Output the [X, Y] coordinate of the center of the cell containing the given text.  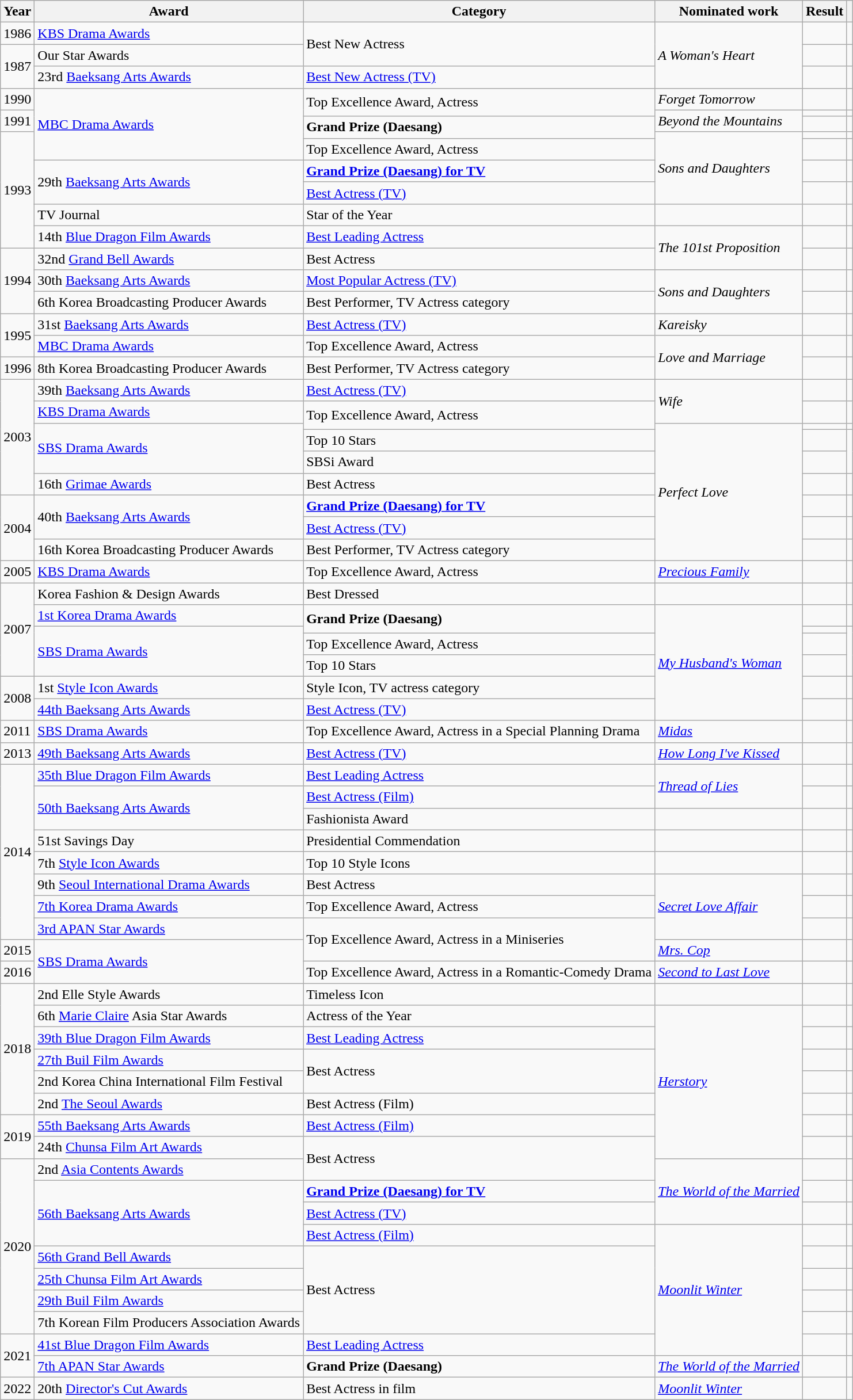
1994 [17, 280]
2011 [17, 731]
56th Baeksang Arts Awards [169, 1213]
7th APAN Star Awards [169, 1367]
Korea Fashion & Design Awards [169, 593]
Kareisky [729, 325]
27th Buil Film Awards [169, 1060]
55th Baeksang Arts Awards [169, 1126]
2018 [17, 1049]
Thread of Lies [729, 786]
Top 10 Style Icons [479, 863]
Midas [729, 731]
Top Excellence Award, Actress in a Romantic-Comedy Drama [479, 972]
Our Star Awards [169, 55]
1996 [17, 368]
7th Korean Film Producers Association Awards [169, 1323]
2004 [17, 528]
20th Director's Cut Awards [169, 1388]
Best New Actress [479, 44]
Category [479, 12]
2005 [17, 571]
16th Grimae Awards [169, 484]
Beyond the Mountains [729, 121]
2016 [17, 972]
Precious Family [729, 571]
49th Baeksang Arts Awards [169, 753]
7th Korea Drama Awards [169, 906]
44th Baeksang Arts Awards [169, 709]
1st Korea Drama Awards [169, 616]
2013 [17, 753]
Nominated work [729, 12]
14th Blue Dragon Film Awards [169, 236]
Forget Tomorrow [729, 99]
Mrs. Cop [729, 951]
Fashionista Award [479, 819]
Star of the Year [479, 215]
2014 [17, 852]
Second to Last Love [729, 972]
29th Baeksang Arts Awards [169, 182]
Wife [729, 401]
2007 [17, 630]
How Long I've Kissed [729, 753]
2nd The Seoul Awards [169, 1104]
32nd Grand Bell Awards [169, 258]
Award [169, 12]
Actress of the Year [479, 1016]
2022 [17, 1388]
35th Blue Dragon Film Awards [169, 775]
TV Journal [169, 215]
1991 [17, 121]
Result [824, 12]
1987 [17, 66]
2nd Elle Style Awards [169, 994]
Best Dressed [479, 593]
56th Grand Bell Awards [169, 1257]
A Woman's Heart [729, 55]
39th Blue Dragon Film Awards [169, 1038]
7th Style Icon Awards [169, 863]
2021 [17, 1356]
Top Excellence Award, Actress in a Miniseries [479, 939]
1993 [17, 190]
8th Korea Broadcasting Producer Awards [169, 368]
6th Marie Claire Asia Star Awards [169, 1016]
41st Blue Dragon Film Awards [169, 1345]
2019 [17, 1136]
2nd Korea China International Film Festival [169, 1082]
1986 [17, 33]
51st Savings Day [169, 841]
23rd Baeksang Arts Awards [169, 77]
31st Baeksang Arts Awards [169, 325]
6th Korea Broadcasting Producer Awards [169, 303]
24th Chunsa Film Art Awards [169, 1147]
Year [17, 12]
Best Actress in film [479, 1388]
2015 [17, 951]
3rd APAN Star Awards [169, 928]
My Husband's Woman [729, 663]
40th Baeksang Arts Awards [169, 517]
Secret Love Affair [729, 906]
9th Seoul International Drama Awards [169, 884]
1st Style Icon Awards [169, 688]
Most Popular Actress (TV) [479, 281]
1990 [17, 99]
Style Icon, TV actress category [479, 688]
The 101st Proposition [729, 247]
25th Chunsa Film Art Awards [169, 1279]
Presidential Commendation [479, 841]
Love and Marriage [729, 357]
2008 [17, 699]
50th Baeksang Arts Awards [169, 808]
16th Korea Broadcasting Producer Awards [169, 550]
2nd Asia Contents Awards [169, 1169]
SBSi Award [479, 462]
2003 [17, 437]
1995 [17, 335]
Timeless Icon [479, 994]
39th Baeksang Arts Awards [169, 390]
Best New Actress (TV) [479, 77]
2020 [17, 1246]
30th Baeksang Arts Awards [169, 281]
Top Excellence Award, Actress in a Special Planning Drama [479, 731]
Perfect Love [729, 491]
Herstory [729, 1082]
29th Buil Film Awards [169, 1301]
